Detect which cell encompasses the target text, then output its (x, y) center coordinate. 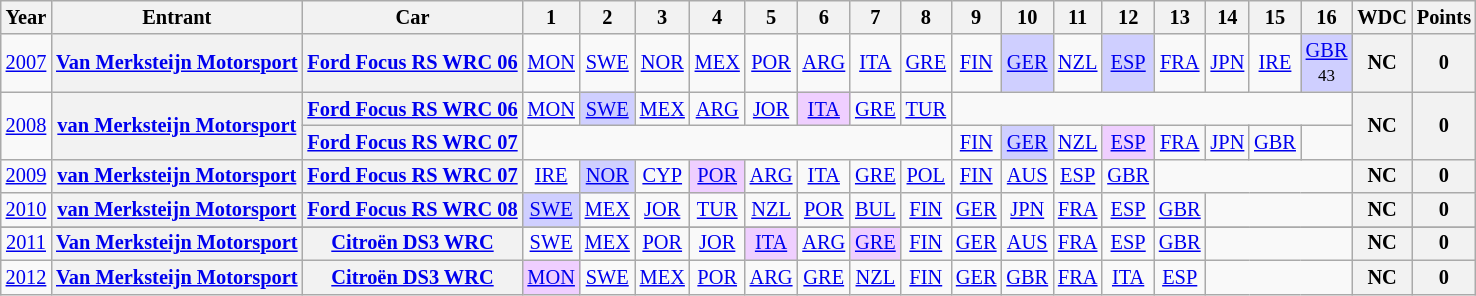
2010 (26, 210)
2009 (26, 176)
11 (1078, 17)
2008 (26, 126)
Ford Focus RS WRC 08 (412, 210)
16 (1327, 17)
Entrant (176, 17)
1 (550, 17)
BUL (875, 210)
Year (26, 17)
CYP (662, 176)
2007 (26, 63)
Points (1444, 17)
WDC (1382, 17)
7 (875, 17)
GBR43 (1327, 63)
12 (1128, 17)
13 (1180, 17)
4 (718, 17)
2 (608, 17)
9 (976, 17)
5 (772, 17)
3 (662, 17)
6 (824, 17)
POL (926, 176)
14 (1228, 17)
15 (1275, 17)
2011 (26, 243)
8 (926, 17)
2012 (26, 277)
Car (412, 17)
10 (1027, 17)
